Detect which cell encompasses the target text, then output its (X, Y) center coordinate. 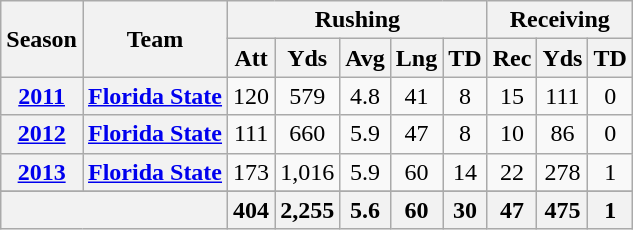
22 (512, 172)
2,255 (308, 210)
278 (562, 172)
Season (42, 39)
Receiving (560, 20)
10 (512, 134)
404 (252, 210)
Avg (366, 58)
660 (308, 134)
2012 (42, 134)
120 (252, 96)
Rushing (358, 20)
2011 (42, 96)
Lng (416, 58)
Team (154, 39)
4.8 (366, 96)
14 (465, 172)
86 (562, 134)
5.6 (366, 210)
15 (512, 96)
475 (562, 210)
Att (252, 58)
2013 (42, 172)
30 (465, 210)
1,016 (308, 172)
Rec (512, 58)
579 (308, 96)
41 (416, 96)
173 (252, 172)
